Extract the [x, y] coordinate from the center of the cell holding the provided text.  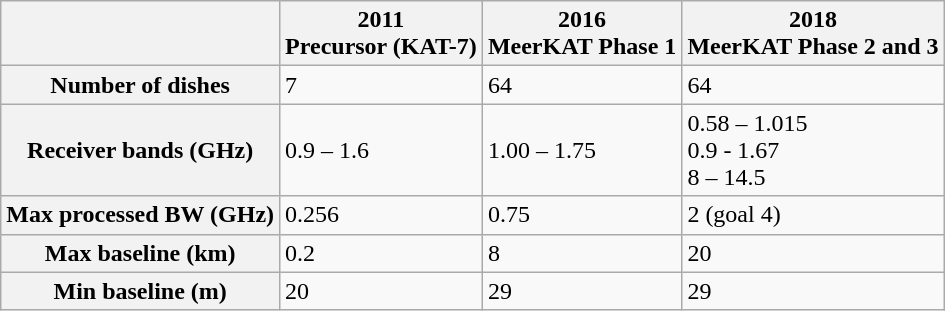
1.00 – 1.75 [582, 150]
8 [582, 253]
0.2 [382, 253]
0.256 [382, 215]
2016MeerKAT Phase 1 [582, 34]
2 (goal 4) [813, 215]
Receiver bands (GHz) [140, 150]
7 [382, 85]
Min baseline (m) [140, 291]
Max baseline (km) [140, 253]
Number of dishes [140, 85]
0.9 – 1.6 [382, 150]
2011Precursor (KAT-7) [382, 34]
0.58 – 1.0150.9 - 1.678 – 14.5 [813, 150]
Max processed BW (GHz) [140, 215]
2018 MeerKAT Phase 2 and 3 [813, 34]
0.75 [582, 215]
